Extract the [X, Y] coordinate from the center of the cell holding the provided text.  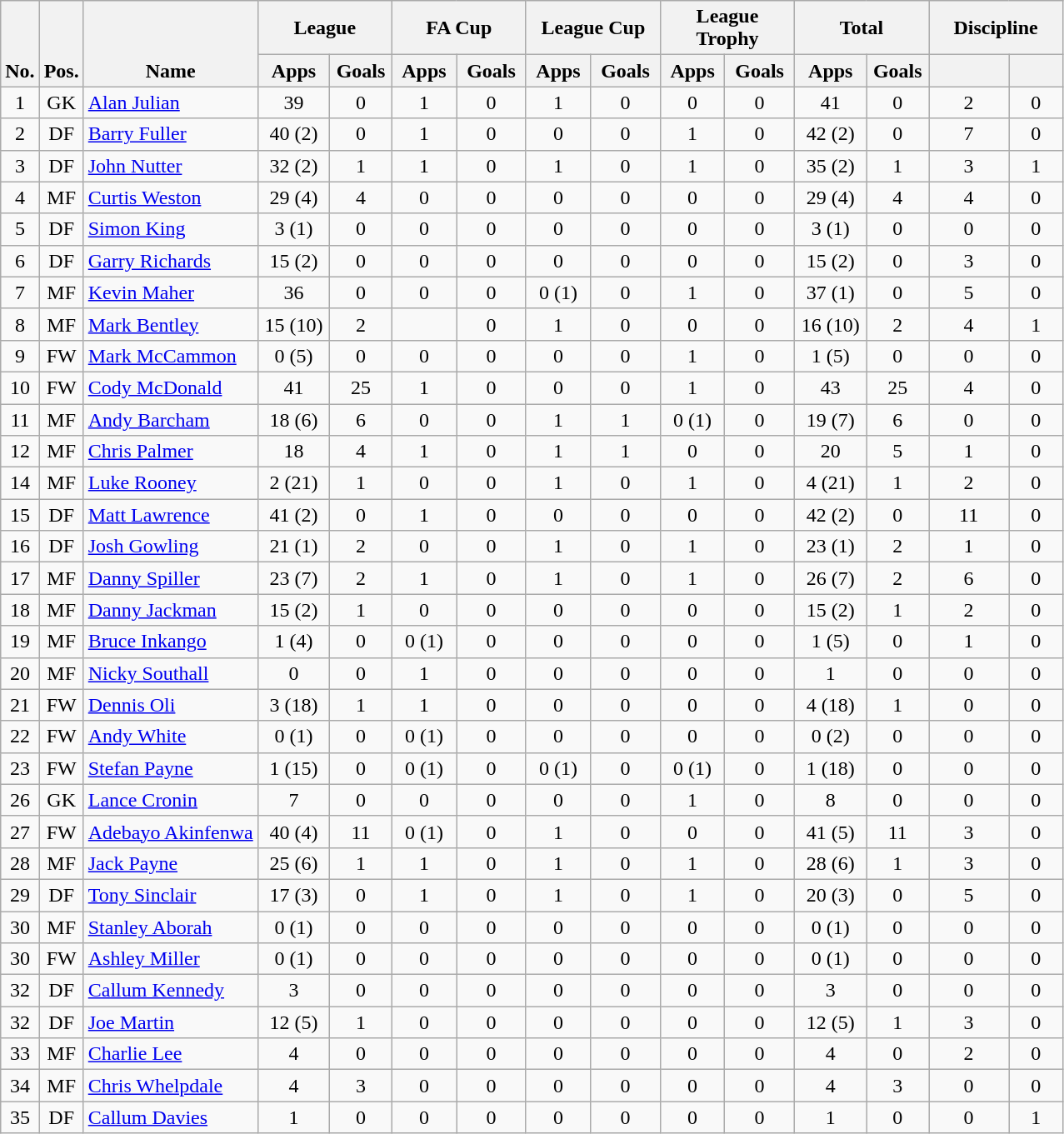
Callum Kennedy [170, 991]
20 (3) [830, 895]
34 [20, 1086]
Joe Martin [170, 1022]
Ashley Miller [170, 959]
43 [830, 387]
28 (6) [830, 863]
Andy Barcham [170, 419]
League Cup [593, 28]
League [325, 28]
0 (5) [293, 356]
Pos. [62, 43]
Stanley Aborah [170, 927]
Chris Palmer [170, 452]
Simon King [170, 229]
Danny Spiller [170, 578]
Chris Whelpdale [170, 1086]
1 (4) [293, 642]
23 (7) [293, 578]
Josh Gowling [170, 547]
Mark Bentley [170, 324]
Bruce Inkango [170, 642]
17 [20, 578]
Luke Rooney [170, 483]
3 (18) [293, 705]
Stefan Payne [170, 768]
29 [20, 895]
10 [20, 387]
26 (7) [830, 578]
23 (1) [830, 547]
21 [20, 705]
35 [20, 1117]
27 [20, 832]
40 (4) [293, 832]
37 (1) [830, 292]
25 (6) [293, 863]
Adebayo Akinfenwa [170, 832]
14 [20, 483]
15 [20, 515]
Garry Richards [170, 261]
36 [293, 292]
18 (6) [293, 419]
Charlie Lee [170, 1054]
17 (3) [293, 895]
Alan Julian [170, 102]
Name [170, 43]
Nicky Southall [170, 673]
Curtis Weston [170, 197]
21 (1) [293, 547]
Dennis Oli [170, 705]
Tony Sinclair [170, 895]
4 (21) [830, 483]
15 (10) [293, 324]
23 [20, 768]
No. [20, 43]
Lance Cronin [170, 800]
28 [20, 863]
41 (2) [293, 515]
Matt Lawrence [170, 515]
22 [20, 737]
0 (2) [830, 737]
Kevin Maher [170, 292]
Discipline [997, 28]
41 (5) [830, 832]
39 [293, 102]
John Nutter [170, 166]
1 (18) [830, 768]
4 (18) [830, 705]
2 (21) [293, 483]
9 [20, 356]
Cody McDonald [170, 387]
12 [20, 452]
Callum Davies [170, 1117]
League Trophy [727, 28]
Total [862, 28]
Danny Jackman [170, 610]
Mark McCammon [170, 356]
19 [20, 642]
Barry Fuller [170, 134]
19 (7) [830, 419]
40 (2) [293, 134]
1 (15) [293, 768]
Jack Payne [170, 863]
26 [20, 800]
32 (2) [293, 166]
Andy White [170, 737]
16 (10) [830, 324]
FA Cup [458, 28]
33 [20, 1054]
16 [20, 547]
35 (2) [830, 166]
